Determine the (x, y) coordinate at the center of the cell enclosing the given text.  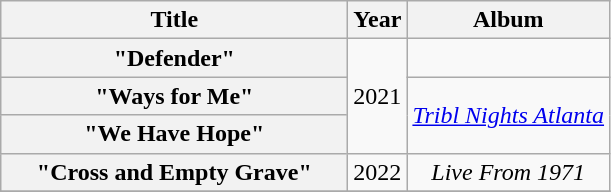
"Ways for Me" (174, 96)
"Defender" (174, 58)
2021 (378, 96)
"Cross and Empty Grave" (174, 172)
Live From 1971 (508, 172)
"We Have Hope" (174, 134)
Title (174, 20)
Album (508, 20)
2022 (378, 172)
Tribl Nights Atlanta (508, 115)
Year (378, 20)
